Output the [X, Y] coordinate of the center of the cell containing the given text.  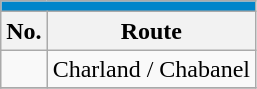
No. [24, 31]
Charland / Chabanel [151, 69]
Route [151, 31]
